Detect which cell encompasses the target text, then output its (X, Y) center coordinate. 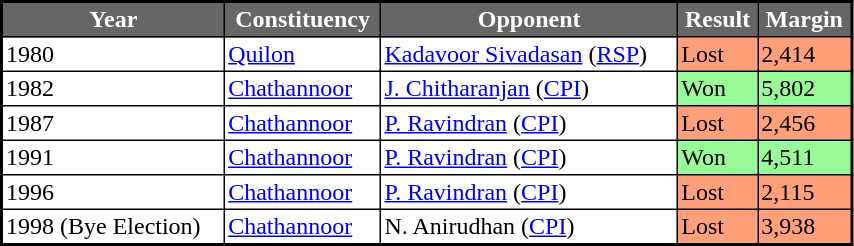
1982 (114, 88)
N. Anirudhan (CPI) (530, 226)
5,802 (805, 88)
1980 (114, 54)
2,414 (805, 54)
2,456 (805, 123)
Opponent (530, 20)
Quilon (302, 54)
4,511 (805, 157)
Result (718, 20)
Margin (805, 20)
1998 (Bye Election) (114, 226)
1987 (114, 123)
Constituency (302, 20)
2,115 (805, 192)
1996 (114, 192)
3,938 (805, 226)
Kadavoor Sivadasan (RSP) (530, 54)
Year (114, 20)
1991 (114, 157)
J. Chitharanjan (CPI) (530, 88)
